Locate the cell with the specified text and output its (X, Y) center coordinate. 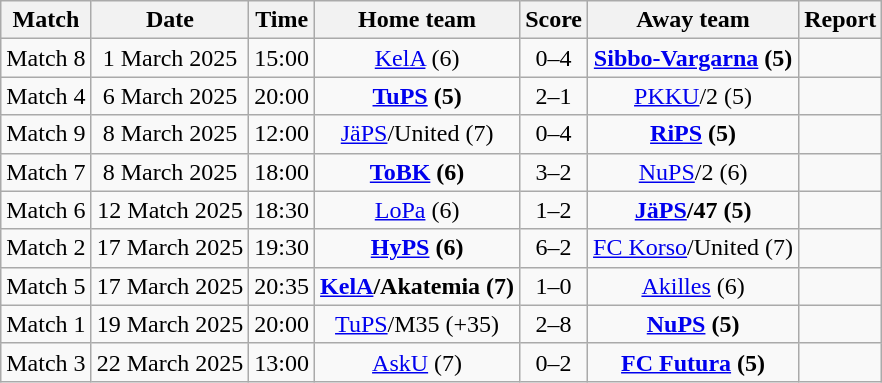
KelA/Akatemia (7) (418, 286)
1–2 (554, 210)
Away team (694, 20)
RiPS (5) (694, 134)
12 Match 2025 (170, 210)
2–8 (554, 324)
Match 8 (46, 58)
13:00 (282, 362)
Date (170, 20)
Match 3 (46, 362)
KelA (6) (418, 58)
Akilles (6) (694, 286)
NuPS/2 (6) (694, 172)
6 March 2025 (170, 96)
22 March 2025 (170, 362)
JäPS/United (7) (418, 134)
Match 5 (46, 286)
Match 7 (46, 172)
3–2 (554, 172)
6–2 (554, 248)
HyPS (6) (418, 248)
20:35 (282, 286)
NuPS (5) (694, 324)
0–2 (554, 362)
Match (46, 20)
LoPa (6) (418, 210)
19 March 2025 (170, 324)
TuPS/M35 (+35) (418, 324)
18:00 (282, 172)
2–1 (554, 96)
Time (282, 20)
18:30 (282, 210)
JäPS/47 (5) (694, 210)
15:00 (282, 58)
Score (554, 20)
1–0 (554, 286)
1 March 2025 (170, 58)
Match 4 (46, 96)
Home team (418, 20)
Sibbo-Vargarna (5) (694, 58)
FC Korso/United (7) (694, 248)
12:00 (282, 134)
ToBK (6) (418, 172)
TuPS (5) (418, 96)
AskU (7) (418, 362)
19:30 (282, 248)
FC Futura (5) (694, 362)
Match 9 (46, 134)
Report (840, 20)
PKKU/2 (5) (694, 96)
Match 2 (46, 248)
Match 6 (46, 210)
Match 1 (46, 324)
